Scan for the cell matching the given text and deliver its (x, y) coordinate at center. 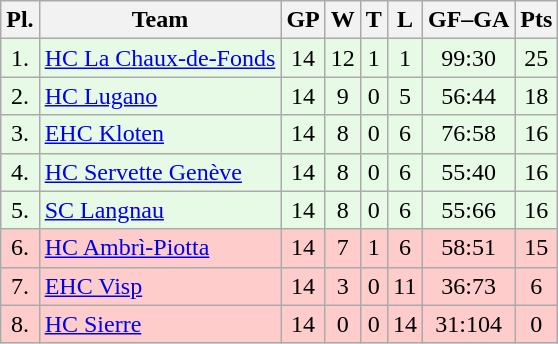
W (342, 20)
4. (20, 172)
55:66 (468, 210)
8. (20, 324)
9 (342, 96)
56:44 (468, 96)
HC La Chaux-de-Fonds (160, 58)
25 (536, 58)
Team (160, 20)
L (404, 20)
HC Servette Genève (160, 172)
GF–GA (468, 20)
SC Langnau (160, 210)
3 (342, 286)
15 (536, 248)
2. (20, 96)
5 (404, 96)
31:104 (468, 324)
Pts (536, 20)
36:73 (468, 286)
5. (20, 210)
6. (20, 248)
12 (342, 58)
18 (536, 96)
EHC Visp (160, 286)
1. (20, 58)
T (374, 20)
58:51 (468, 248)
HC Lugano (160, 96)
55:40 (468, 172)
7 (342, 248)
11 (404, 286)
EHC Kloten (160, 134)
99:30 (468, 58)
Pl. (20, 20)
3. (20, 134)
HC Sierre (160, 324)
76:58 (468, 134)
7. (20, 286)
GP (303, 20)
HC Ambrì-Piotta (160, 248)
